Capture the cell that displays the provided text and extract its [X, Y] central coordinate. 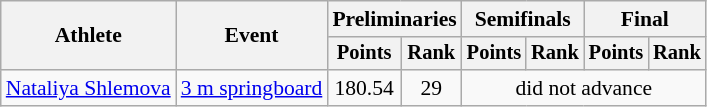
29 [432, 88]
3 m springboard [252, 88]
Nataliya Shlemova [88, 88]
180.54 [364, 88]
Final [645, 19]
Preliminaries [394, 19]
Athlete [88, 36]
Semifinals [523, 19]
Event [252, 36]
did not advance [584, 88]
